For the text-containing cell, return its midpoint in [X, Y] coordinate format. 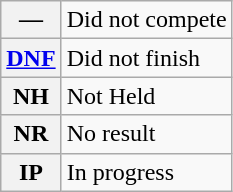
Did not compete [146, 20]
Not Held [146, 96]
— [31, 20]
Did not finish [146, 58]
IP [31, 172]
NR [31, 134]
No result [146, 134]
DNF [31, 58]
In progress [146, 172]
NH [31, 96]
